Detect which cell encompasses the target text, then output its [x, y] center coordinate. 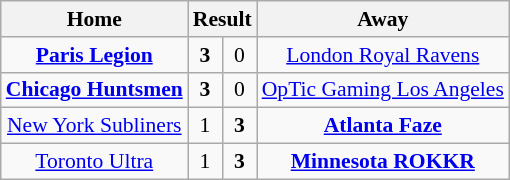
New York Subliners [94, 126]
Result [222, 19]
Atlanta Faze [383, 126]
Home [94, 19]
London Royal Ravens [383, 55]
Minnesota ROKKR [383, 162]
Away [383, 19]
Paris Legion [94, 55]
OpTic Gaming Los Angeles [383, 90]
Chicago Huntsmen [94, 90]
Toronto Ultra [94, 162]
